For the text-containing cell, return its midpoint in (X, Y) coordinate format. 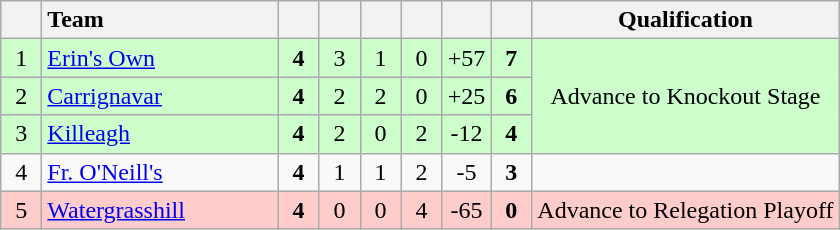
Fr. O'Neill's (160, 172)
Carrignavar (160, 96)
+57 (466, 58)
Team (160, 20)
-12 (466, 134)
5 (22, 210)
Erin's Own (160, 58)
-65 (466, 210)
Advance to Relegation Playoff (686, 210)
-5 (466, 172)
6 (512, 96)
7 (512, 58)
Qualification (686, 20)
Advance to Knockout Stage (686, 96)
+25 (466, 96)
Watergrasshill (160, 210)
Killeagh (160, 134)
